Scan for the cell matching the given text and deliver its (x, y) coordinate at center. 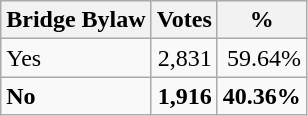
2,831 (184, 58)
Bridge Bylaw (76, 20)
% (262, 20)
1,916 (184, 96)
Votes (184, 20)
No (76, 96)
59.64% (262, 58)
40.36% (262, 96)
Yes (76, 58)
